Detect which cell encompasses the target text, then output its [X, Y] center coordinate. 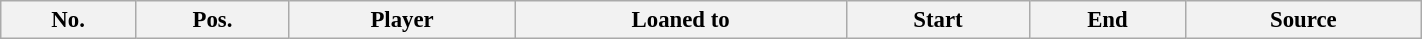
Source [1303, 20]
No. [68, 20]
End [1107, 20]
Start [938, 20]
Loaned to [681, 20]
Player [402, 20]
Pos. [212, 20]
